Provide the [x, y] coordinate of the cell's center where the given text is located.  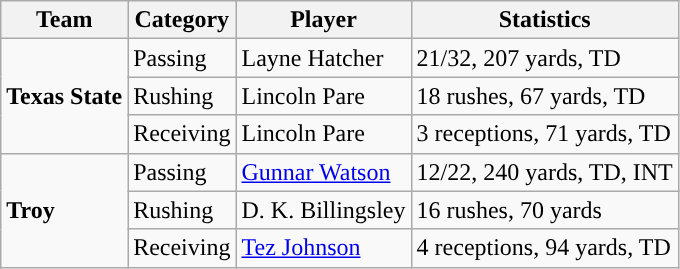
D. K. Billingsley [324, 210]
Texas State [64, 96]
4 receptions, 94 yards, TD [544, 248]
16 rushes, 70 yards [544, 210]
Team [64, 20]
3 receptions, 71 yards, TD [544, 134]
Layne Hatcher [324, 58]
Troy [64, 210]
Gunnar Watson [324, 172]
Tez Johnson [324, 248]
21/32, 207 yards, TD [544, 58]
Player [324, 20]
Statistics [544, 20]
12/22, 240 yards, TD, INT [544, 172]
Category [182, 20]
18 rushes, 67 yards, TD [544, 96]
